Search for the cell housing the specified text and yield its (x, y) center coordinate. 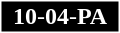
10-04-PA (60, 17)
